Pinpoint the cell where the given text exists, returning its [x, y] midpoint coordinate. 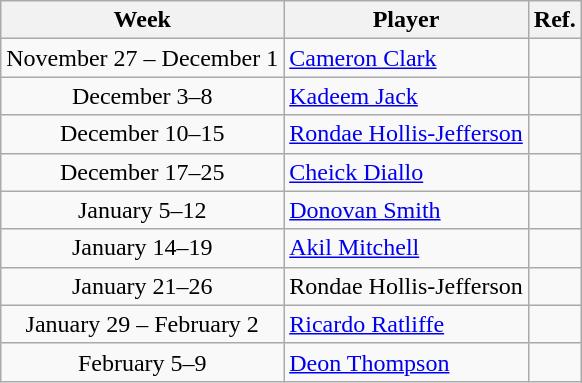
December 10–15 [142, 134]
Deon Thompson [406, 362]
Kadeem Jack [406, 96]
Donovan Smith [406, 210]
January 29 – February 2 [142, 324]
January 14–19 [142, 248]
November 27 – December 1 [142, 58]
January 5–12 [142, 210]
Ref. [554, 20]
February 5–9 [142, 362]
January 21–26 [142, 286]
Ricardo Ratliffe [406, 324]
Player [406, 20]
December 17–25 [142, 172]
Week [142, 20]
Cheick Diallo [406, 172]
December 3–8 [142, 96]
Cameron Clark [406, 58]
Akil Mitchell [406, 248]
